Find where the given text appears and provide that cell's center as [X, Y] coordinate. 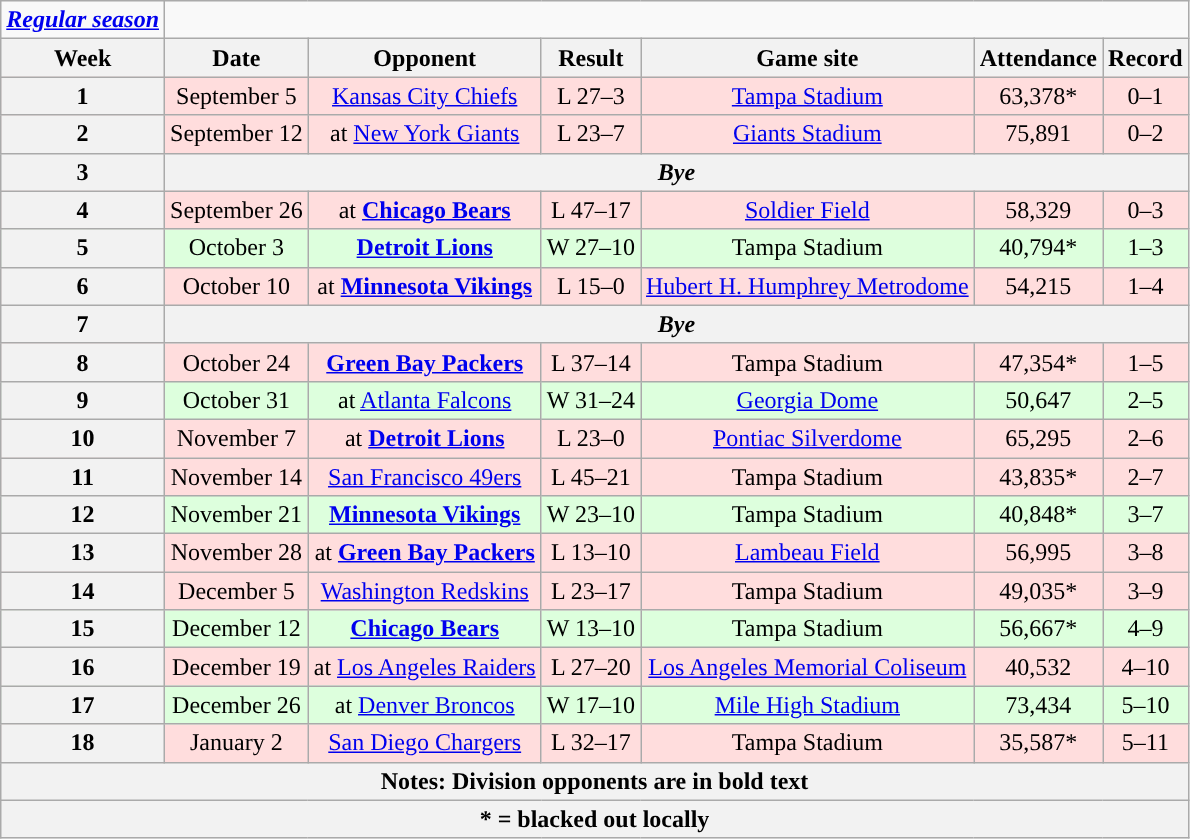
L 37–14 [590, 362]
2 [83, 134]
at Los Angeles Raiders [424, 667]
5–10 [1146, 705]
56,667* [1038, 629]
October 24 [237, 362]
Date [237, 58]
L 27–20 [590, 667]
Pontiac Silverdome [807, 438]
September 26 [237, 210]
50,647 [1038, 400]
1–5 [1146, 362]
18 [83, 743]
73,434 [1038, 705]
Mile High Stadium [807, 705]
4–9 [1146, 629]
0–3 [1146, 210]
L 13–10 [590, 553]
Minnesota Vikings [424, 515]
at Detroit Lions [424, 438]
Kansas City Chiefs [424, 96]
San Francisco 49ers [424, 477]
at Green Bay Packers [424, 553]
65,295 [1038, 438]
Result [590, 58]
3–8 [1146, 553]
15 [83, 629]
W 31–24 [590, 400]
11 [83, 477]
Record [1146, 58]
November 21 [237, 515]
L 27–3 [590, 96]
16 [83, 667]
Giants Stadium [807, 134]
3–7 [1146, 515]
W 17–10 [590, 705]
56,995 [1038, 553]
5–11 [1146, 743]
1–3 [1146, 248]
Week [83, 58]
September 12 [237, 134]
December 12 [237, 629]
0–2 [1146, 134]
40,532 [1038, 667]
Hubert H. Humphrey Metrodome [807, 286]
Soldier Field [807, 210]
at New York Giants [424, 134]
1–4 [1146, 286]
7 [83, 324]
September 5 [237, 96]
Los Angeles Memorial Coliseum [807, 667]
L 23–0 [590, 438]
4–10 [1146, 667]
November 7 [237, 438]
Attendance [1038, 58]
Detroit Lions [424, 248]
at Chicago Bears [424, 210]
at Denver Broncos [424, 705]
3–9 [1146, 591]
W 27–10 [590, 248]
43,835* [1038, 477]
Green Bay Packers [424, 362]
2–5 [1146, 400]
Game site [807, 58]
54,215 [1038, 286]
November 28 [237, 553]
3 [83, 172]
49,035* [1038, 591]
December 19 [237, 667]
November 14 [237, 477]
2–7 [1146, 477]
1 [83, 96]
6 [83, 286]
December 26 [237, 705]
January 2 [237, 743]
W 13–10 [590, 629]
12 [83, 515]
10 [83, 438]
63,378* [1038, 96]
47,354* [1038, 362]
0–1 [1146, 96]
9 [83, 400]
W 23–10 [590, 515]
Georgia Dome [807, 400]
at Minnesota Vikings [424, 286]
13 [83, 553]
L 23–7 [590, 134]
L 15–0 [590, 286]
Washington Redskins [424, 591]
October 3 [237, 248]
8 [83, 362]
Lambeau Field [807, 553]
40,794* [1038, 248]
Chicago Bears [424, 629]
San Diego Chargers [424, 743]
Notes: Division opponents are in bold text [595, 781]
40,848* [1038, 515]
L 32–17 [590, 743]
58,329 [1038, 210]
* = blacked out locally [595, 819]
at Atlanta Falcons [424, 400]
October 31 [237, 400]
L 23–17 [590, 591]
2–6 [1146, 438]
35,587* [1038, 743]
5 [83, 248]
14 [83, 591]
L 45–21 [590, 477]
Opponent [424, 58]
October 10 [237, 286]
Regular season [83, 20]
December 5 [237, 591]
4 [83, 210]
75,891 [1038, 134]
L 47–17 [590, 210]
17 [83, 705]
